Output the [X, Y] coordinate of the center of the cell containing the given text.  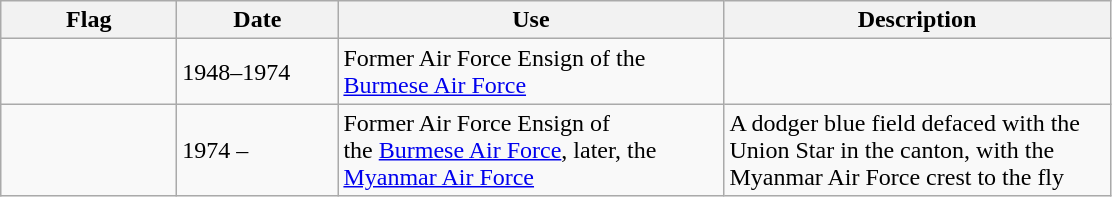
Flag [89, 20]
1974 – [258, 150]
A dodger blue field defaced with the Union Star in the canton, with the Myanmar Air Force crest to the fly [917, 150]
1948–1974 [258, 72]
Date [258, 20]
Former Air Force Ensign of the Burmese Air Force [531, 72]
Description [917, 20]
Use [531, 20]
Former Air Force Ensign of the Burmese Air Force, later, the Myanmar Air Force [531, 150]
